Determine the [x, y] coordinate at the center of the cell enclosing the given text.  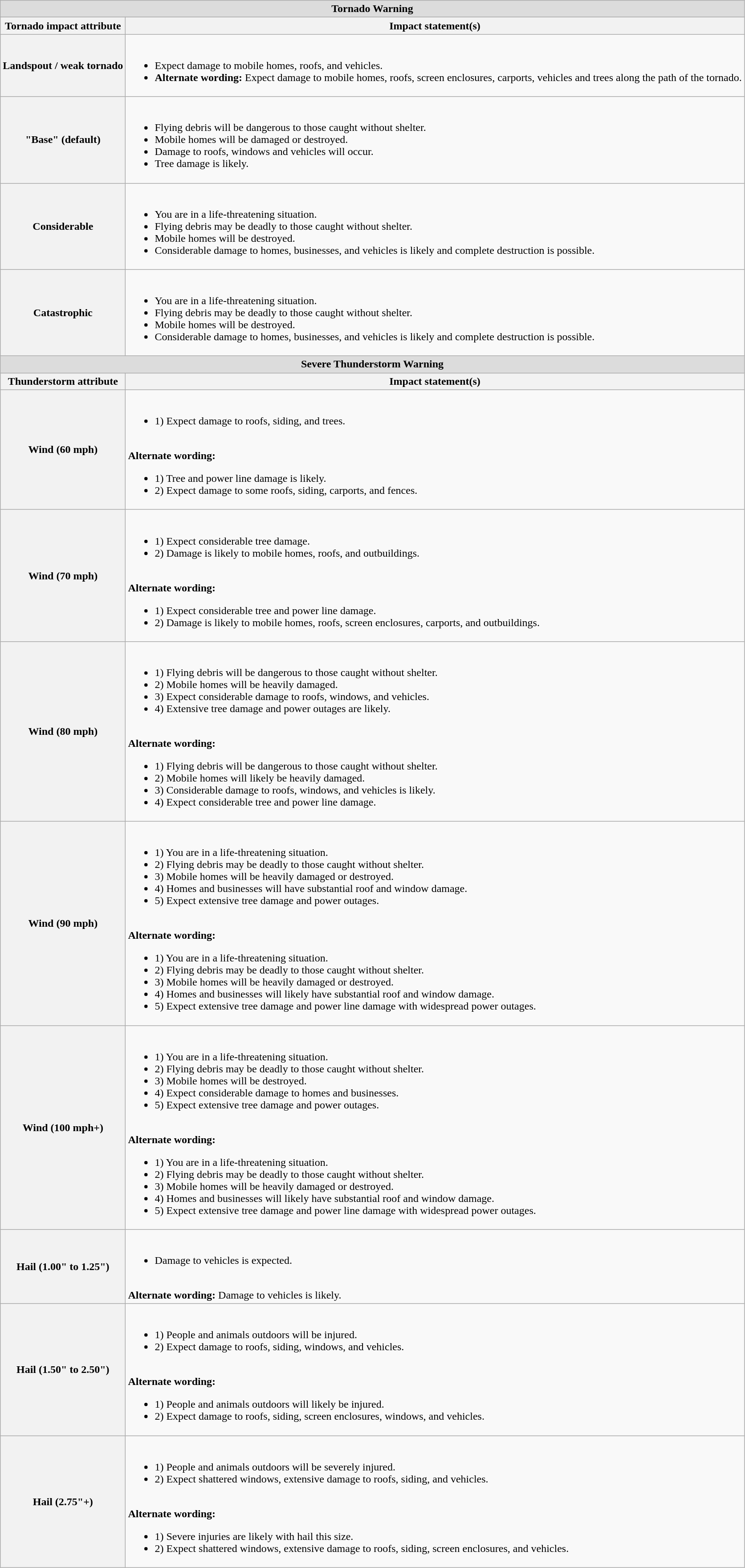
Tornado Warning [372, 9]
Wind (80 mph) [63, 731]
Wind (60 mph) [63, 450]
Tornado impact attribute [63, 26]
Hail (2.75"+) [63, 1502]
Landspout / weak tornado [63, 65]
Wind (70 mph) [63, 575]
Wind (90 mph) [63, 923]
Hail (1.50" to 2.50") [63, 1370]
Damage to vehicles is expected.Alternate wording: Damage to vehicles is likely. [435, 1267]
Severe Thunderstorm Warning [372, 364]
"Base" (default) [63, 140]
Catastrophic [63, 313]
Considerable [63, 226]
Hail (1.00" to 1.25") [63, 1267]
Thunderstorm attribute [63, 381]
Wind (100 mph+) [63, 1127]
